Locate the cell with the specified text and output its [X, Y] center coordinate. 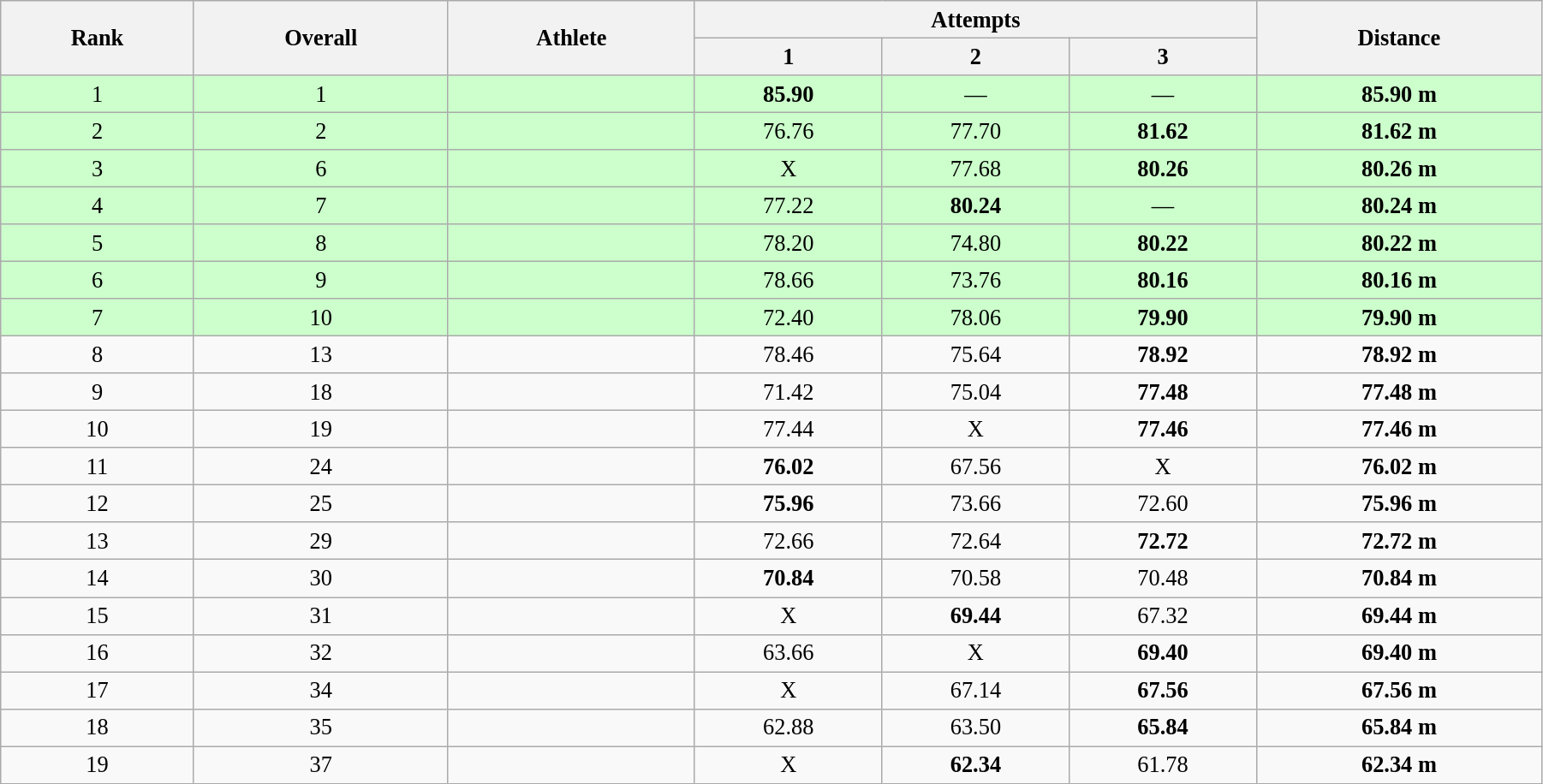
72.60 [1163, 503]
80.16 [1163, 280]
15 [98, 615]
69.40 m [1399, 653]
70.48 [1163, 579]
71.42 [788, 392]
80.16 m [1399, 280]
11 [98, 466]
78.66 [788, 280]
80.22 [1163, 243]
81.62 [1163, 131]
14 [98, 579]
85.90 [788, 93]
37 [320, 764]
62.34 [976, 764]
79.90 [1163, 318]
75.96 [788, 503]
72.72 [1163, 541]
78.06 [976, 318]
77.46 [1163, 429]
73.76 [976, 280]
69.44 m [1399, 615]
34 [320, 690]
78.92 [1163, 354]
75.96 m [1399, 503]
63.50 [976, 728]
70.84 [788, 579]
67.14 [976, 690]
77.48 m [1399, 392]
65.84 [1163, 728]
4 [98, 205]
67.56 m [1399, 690]
61.78 [1163, 764]
Athlete [571, 38]
76.02 [788, 466]
16 [98, 653]
31 [320, 615]
63.66 [788, 653]
77.22 [788, 205]
69.40 [1163, 653]
80.22 m [1399, 243]
81.62 m [1399, 131]
72.72 m [1399, 541]
25 [320, 503]
78.46 [788, 354]
Rank [98, 38]
76.76 [788, 131]
62.88 [788, 728]
80.24 m [1399, 205]
77.70 [976, 131]
17 [98, 690]
24 [320, 466]
70.84 m [1399, 579]
80.26 m [1399, 169]
67.32 [1163, 615]
35 [320, 728]
80.24 [976, 205]
80.26 [1163, 169]
78.92 m [1399, 354]
69.44 [976, 615]
Overall [320, 38]
75.04 [976, 392]
77.68 [976, 169]
79.90 m [1399, 318]
12 [98, 503]
Distance [1399, 38]
65.84 m [1399, 728]
30 [320, 579]
73.66 [976, 503]
72.64 [976, 541]
32 [320, 653]
5 [98, 243]
76.02 m [1399, 466]
74.80 [976, 243]
72.66 [788, 541]
85.90 m [1399, 93]
29 [320, 541]
Attempts [975, 19]
62.34 m [1399, 764]
78.20 [788, 243]
77.48 [1163, 392]
72.40 [788, 318]
70.58 [976, 579]
75.64 [976, 354]
77.46 m [1399, 429]
77.44 [788, 429]
